Return the (x, y) coordinate for the center point of the cell that contains the specified text.  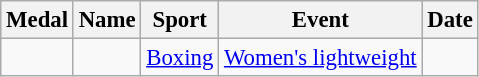
Medal (38, 20)
Sport (180, 20)
Date (450, 20)
Women's lightweight (320, 58)
Event (320, 20)
Name (107, 20)
Boxing (180, 58)
